Capture the cell that displays the provided text and extract its [x, y] central coordinate. 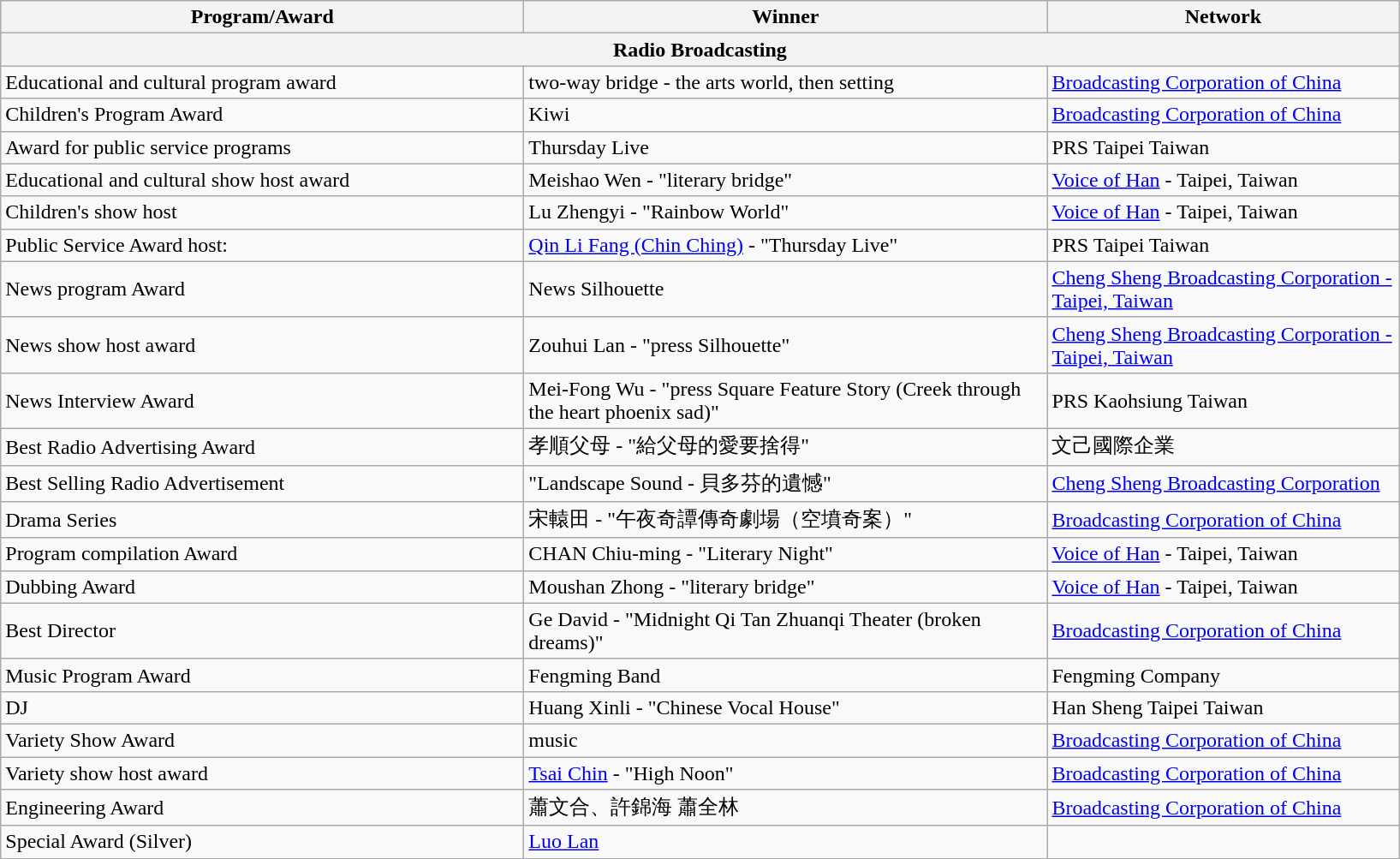
Luo Lan [786, 842]
Meishao Wen - "literary bridge" [786, 180]
Kiwi [786, 115]
Program/Award [262, 17]
News Interview Award [262, 401]
Variety show host award [262, 773]
Fengming Band [786, 675]
文己國際企業 [1223, 447]
Engineering Award [262, 808]
Network [1223, 17]
Dubbing Award [262, 587]
Best Director [262, 630]
Cheng Sheng Broadcasting Corporation [1223, 483]
Drama Series [262, 521]
蕭文合、許錦海 蕭全林 [786, 808]
News Silhouette [786, 289]
Radio Broadcasting [700, 50]
孝順父母 - "給父母的愛要捨得" [786, 447]
Thursday Live [786, 147]
Lu Zhengyi - "Rainbow World" [786, 212]
Award for public service programs [262, 147]
CHAN Chiu-ming - "Literary Night" [786, 554]
Winner [786, 17]
宋轅田 - "午夜奇譚傳奇劇場（空墳奇案）" [786, 521]
Zouhui Lan - "press Silhouette" [786, 344]
Program compilation Award [262, 554]
News show host award [262, 344]
News program Award [262, 289]
Special Award (Silver) [262, 842]
Variety Show Award [262, 740]
PRS Kaohsiung Taiwan [1223, 401]
Music Program Award [262, 675]
Fengming Company [1223, 675]
Moushan Zhong - "literary bridge" [786, 587]
Tsai Chin - "High Noon" [786, 773]
Educational and cultural program award [262, 82]
Children's Program Award [262, 115]
Educational and cultural show host award [262, 180]
Mei-Fong Wu - "press Square Feature Story (Creek through the heart phoenix sad)" [786, 401]
Qin Li Fang (Chin Ching) - "Thursday Live" [786, 245]
DJ [262, 707]
two-way bridge - the arts world, then setting [786, 82]
"Landscape Sound - 貝多芬的遺憾" [786, 483]
music [786, 740]
Best Selling Radio Advertisement [262, 483]
Best Radio Advertising Award [262, 447]
Han Sheng Taipei Taiwan [1223, 707]
Children's show host [262, 212]
Ge David - "Midnight Qi Tan Zhuanqi Theater (broken dreams)" [786, 630]
Public Service Award host: [262, 245]
Huang Xinli - "Chinese Vocal House" [786, 707]
